Scan for the cell matching the given text and deliver its [x, y] coordinate at center. 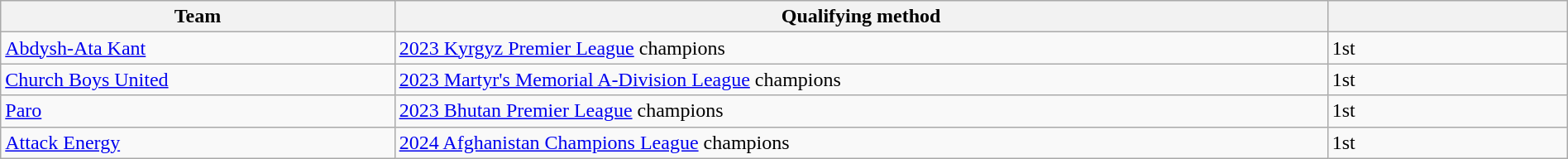
Abdysh-Ata Kant [198, 48]
2024 Afghanistan Champions League champions [861, 142]
Church Boys United [198, 79]
2023 Kyrgyz Premier League champions [861, 48]
Attack Energy [198, 142]
Paro [198, 111]
2023 Martyr's Memorial A-Division League champions [861, 79]
Qualifying method [861, 17]
Team [198, 17]
2023 Bhutan Premier League champions [861, 111]
